Return (x, y) of the center of cell containing provided text 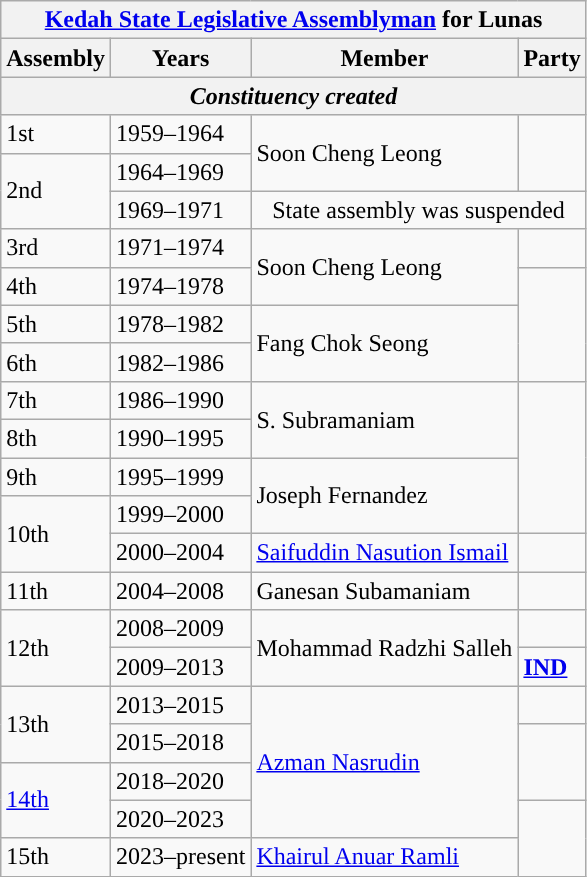
Ganesan Subamaniam (384, 591)
Khairul Anuar Ramli (384, 857)
State assembly was suspended (418, 210)
13th (56, 724)
Kedah State Legislative Assemblyman for Lunas (294, 20)
1995–1999 (180, 477)
1986–1990 (180, 400)
Years (180, 58)
2023–present (180, 857)
1974–1978 (180, 286)
IND (552, 667)
2015–2018 (180, 743)
2018–2020 (180, 781)
12th (56, 648)
Member (384, 58)
1990–1995 (180, 438)
3rd (56, 248)
8th (56, 438)
2nd (56, 191)
Saifuddin Nasution Ismail (384, 553)
Joseph Fernandez (384, 496)
11th (56, 591)
1st (56, 134)
9th (56, 477)
Azman Nasrudin (384, 762)
1971–1974 (180, 248)
4th (56, 286)
1959–1964 (180, 134)
2009–2013 (180, 667)
1982–1986 (180, 362)
2008–2009 (180, 629)
5th (56, 324)
2020–2023 (180, 819)
Fang Chok Seong (384, 343)
1964–1969 (180, 172)
Mohammad Radzhi Salleh (384, 648)
Assembly (56, 58)
15th (56, 857)
1999–2000 (180, 515)
1978–1982 (180, 324)
Constituency created (294, 96)
S. Subramaniam (384, 419)
14th (56, 800)
2000–2004 (180, 553)
2013–2015 (180, 705)
7th (56, 400)
10th (56, 534)
1969–1971 (180, 210)
6th (56, 362)
Party (552, 58)
2004–2008 (180, 591)
